Search for the cell housing the specified text and yield its (X, Y) center coordinate. 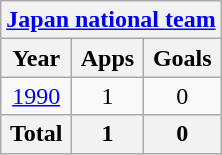
Total (36, 134)
1990 (36, 96)
Apps (108, 58)
Goals (182, 58)
Japan national team (111, 20)
Year (36, 58)
